Locate the cell with the specified text and output its (x, y) center coordinate. 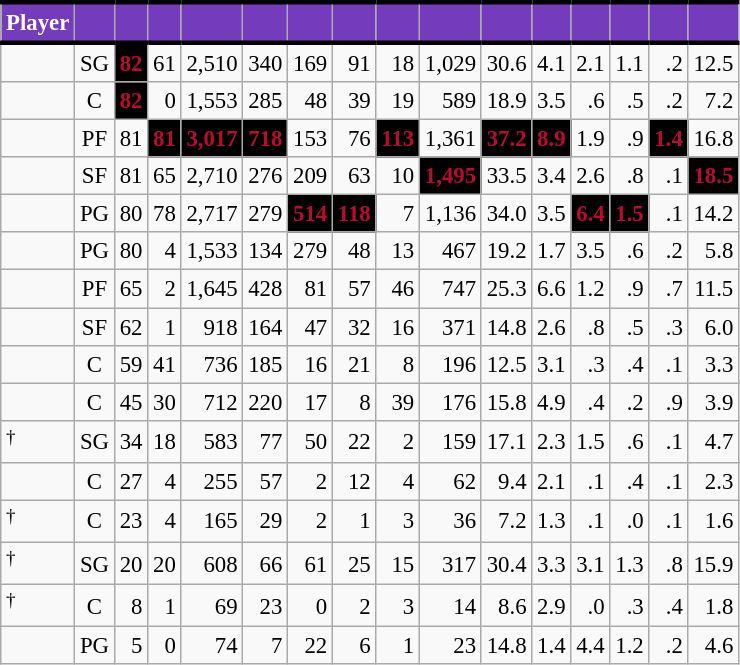
176 (451, 402)
32 (354, 327)
1.1 (630, 62)
6.0 (713, 327)
276 (266, 176)
164 (266, 327)
5 (130, 646)
4.4 (590, 646)
19.2 (506, 251)
169 (310, 62)
3,017 (212, 139)
196 (451, 364)
4.9 (552, 402)
514 (310, 214)
16.8 (713, 139)
17 (310, 402)
209 (310, 176)
5.8 (713, 251)
134 (266, 251)
153 (310, 139)
4.7 (713, 441)
1,029 (451, 62)
467 (451, 251)
118 (354, 214)
33.5 (506, 176)
.7 (668, 289)
285 (266, 101)
1,495 (451, 176)
27 (130, 482)
69 (212, 606)
4.6 (713, 646)
255 (212, 482)
4.1 (552, 62)
10 (398, 176)
1.7 (552, 251)
14 (451, 606)
185 (266, 364)
34 (130, 441)
25.3 (506, 289)
1,553 (212, 101)
747 (451, 289)
918 (212, 327)
41 (164, 364)
18.5 (713, 176)
6.4 (590, 214)
428 (266, 289)
18.9 (506, 101)
712 (212, 402)
2,710 (212, 176)
30.6 (506, 62)
2.9 (552, 606)
3.4 (552, 176)
317 (451, 563)
736 (212, 364)
340 (266, 62)
14.2 (713, 214)
3.9 (713, 402)
8.9 (552, 139)
11.5 (713, 289)
15 (398, 563)
6 (354, 646)
2,510 (212, 62)
6.6 (552, 289)
1.8 (713, 606)
1.6 (713, 521)
66 (266, 563)
37.2 (506, 139)
13 (398, 251)
46 (398, 289)
63 (354, 176)
113 (398, 139)
12 (354, 482)
78 (164, 214)
47 (310, 327)
589 (451, 101)
165 (212, 521)
718 (266, 139)
159 (451, 441)
17.1 (506, 441)
74 (212, 646)
59 (130, 364)
1.9 (590, 139)
8.6 (506, 606)
77 (266, 441)
1,136 (451, 214)
34.0 (506, 214)
2,717 (212, 214)
76 (354, 139)
50 (310, 441)
9.4 (506, 482)
30 (164, 402)
15.8 (506, 402)
371 (451, 327)
1,533 (212, 251)
29 (266, 521)
19 (398, 101)
25 (354, 563)
608 (212, 563)
30.4 (506, 563)
Player (38, 22)
15.9 (713, 563)
583 (212, 441)
91 (354, 62)
1,645 (212, 289)
45 (130, 402)
21 (354, 364)
220 (266, 402)
36 (451, 521)
1,361 (451, 139)
